Identify which cell holds the provided text, then report its (X, Y) central coordinate. 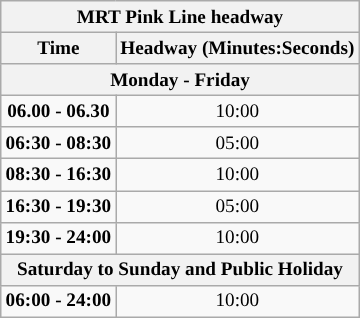
Monday - Friday (180, 80)
16:30 - 19:30 (58, 207)
Time (58, 48)
06:30 - 08:30 (58, 143)
06:00 - 24:00 (58, 302)
06.00 - 06.30 (58, 112)
MRT Pink Line headway (180, 17)
19:30 - 24:00 (58, 238)
08:30 - 16:30 (58, 175)
Saturday to Sunday and Public Holiday (180, 270)
Headway (Minutes:Seconds) (238, 48)
